Extract the (x, y) coordinate from the center of the cell holding the provided text.  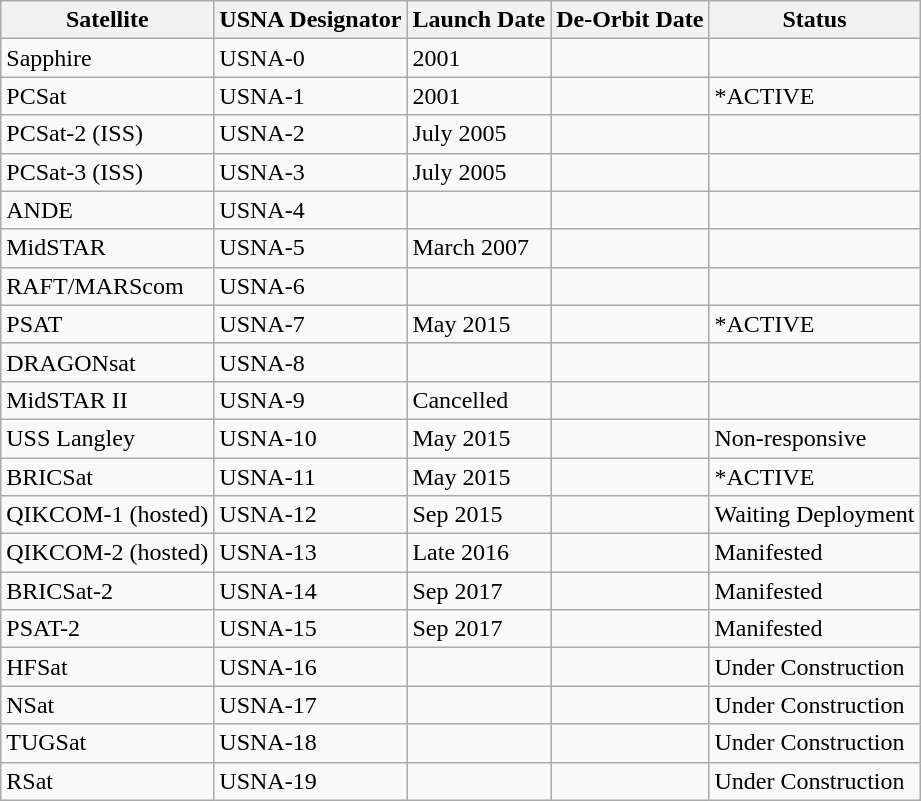
HFSat (108, 667)
USNA-2 (310, 134)
USNA-4 (310, 210)
Launch Date (479, 20)
USNA-19 (310, 781)
BRICSat (108, 477)
MidSTAR II (108, 400)
USNA-1 (310, 96)
TUGSat (108, 743)
USNA-7 (310, 324)
USNA-16 (310, 667)
Non-responsive (814, 438)
Waiting Deployment (814, 515)
Status (814, 20)
USNA-18 (310, 743)
PCSat (108, 96)
Satellite (108, 20)
PSAT-2 (108, 629)
USNA-10 (310, 438)
DRAGONsat (108, 362)
USNA-8 (310, 362)
USNA-6 (310, 286)
USNA-15 (310, 629)
QIKCOM-2 (hosted) (108, 553)
MidSTAR (108, 248)
USNA-11 (310, 477)
QIKCOM-1 (hosted) (108, 515)
Sep 2015 (479, 515)
NSat (108, 705)
Cancelled (479, 400)
RSat (108, 781)
USNA Designator (310, 20)
USS Langley (108, 438)
RAFT/MARScom (108, 286)
Late 2016 (479, 553)
March 2007 (479, 248)
PSAT (108, 324)
Sapphire (108, 58)
USNA-0 (310, 58)
USNA-17 (310, 705)
USNA-9 (310, 400)
PCSat-2 (ISS) (108, 134)
PCSat-3 (ISS) (108, 172)
USNA-13 (310, 553)
USNA-5 (310, 248)
USNA-14 (310, 591)
De-Orbit Date (630, 20)
ANDE (108, 210)
BRICSat-2 (108, 591)
USNA-3 (310, 172)
USNA-12 (310, 515)
